Pinpoint the cell where the given text exists, returning its (X, Y) midpoint coordinate. 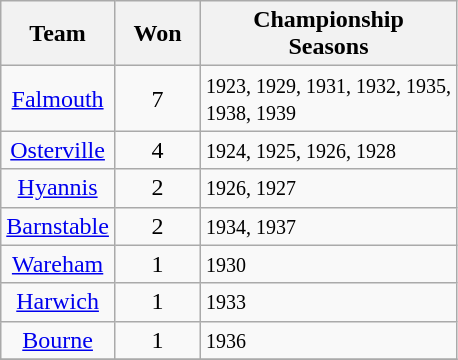
Barnstable (58, 226)
1923, 1929, 1931, 1932, 1935,1938, 1939 (329, 98)
1934, 1937 (329, 226)
Osterville (58, 150)
Wareham (58, 264)
Team (58, 34)
ChampionshipSeasons (329, 34)
1924, 1925, 1926, 1928 (329, 150)
1930 (329, 264)
7 (157, 98)
1936 (329, 340)
Harwich (58, 302)
Hyannis (58, 188)
Falmouth (58, 98)
Bourne (58, 340)
Won (157, 34)
1926, 1927 (329, 188)
4 (157, 150)
1933 (329, 302)
